Output the [x, y] coordinate of the center of the cell containing the given text.  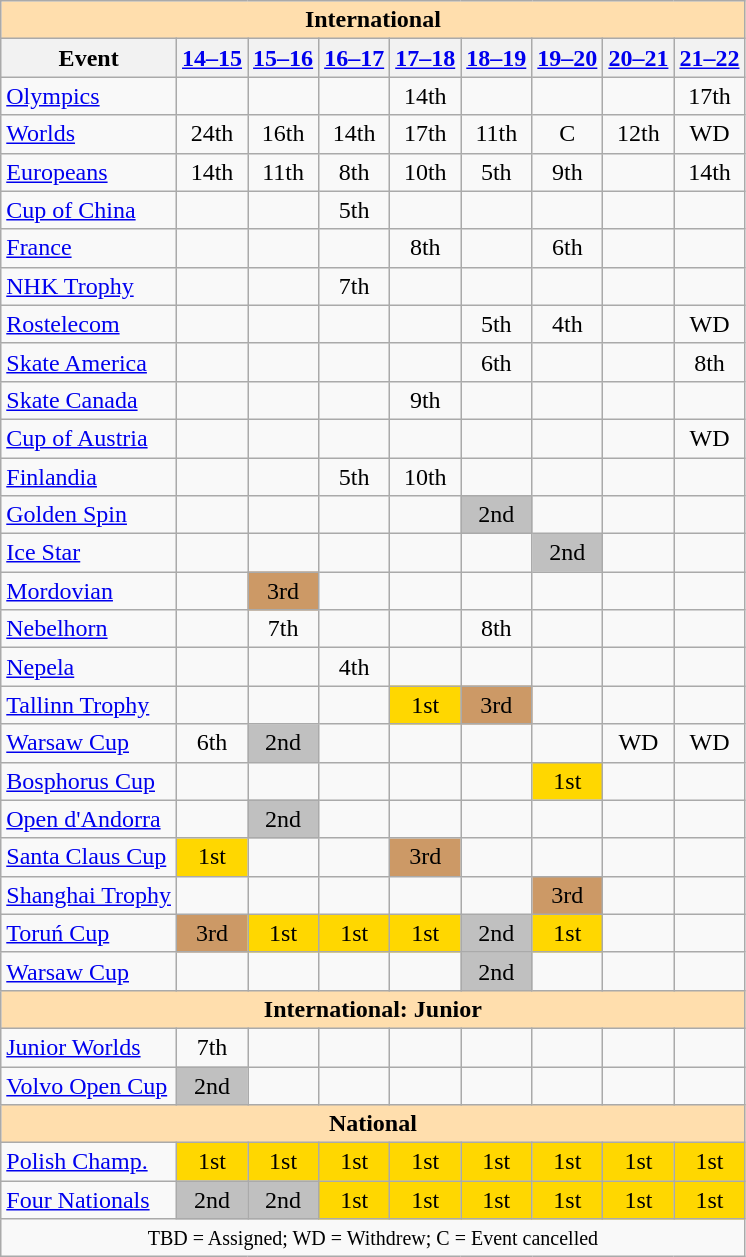
18–19 [496, 58]
Polish Champ. [89, 1162]
Open d'Andorra [89, 819]
Shanghai Trophy [89, 895]
15–16 [284, 58]
16–17 [354, 58]
24th [212, 134]
Olympics [89, 96]
21–22 [710, 58]
Cup of Austria [89, 438]
Mordovian [89, 591]
Four Nationals [89, 1200]
14–15 [212, 58]
19–20 [568, 58]
Tallinn Trophy [89, 705]
Skate America [89, 362]
17–18 [426, 58]
Junior Worlds [89, 1047]
International: Junior [373, 1009]
TBD = Assigned; WD = Withdrew; C = Event cancelled [373, 1238]
Finlandia [89, 477]
20–21 [638, 58]
Event [89, 58]
Nebelhorn [89, 629]
Europeans [89, 172]
International [373, 20]
Skate Canada [89, 400]
Ice Star [89, 553]
National [373, 1124]
Toruń Cup [89, 933]
Nepela [89, 667]
Santa Claus Cup [89, 857]
12th [638, 134]
C [568, 134]
Volvo Open Cup [89, 1085]
Bosphorus Cup [89, 781]
16th [284, 134]
Worlds [89, 134]
Cup of China [89, 210]
Golden Spin [89, 515]
France [89, 248]
NHK Trophy [89, 286]
Rostelecom [89, 324]
